Determine the [X, Y] coordinate at the center of the cell enclosing the given text.  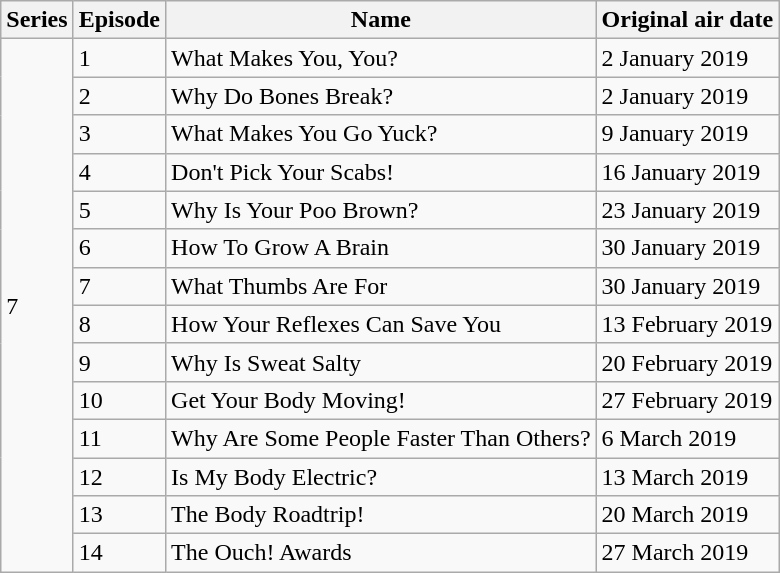
13 March 2019 [688, 477]
Why Are Some People Faster Than Others? [382, 438]
6 [119, 248]
Episode [119, 20]
The Body Roadtrip! [382, 515]
6 March 2019 [688, 438]
4 [119, 172]
16 January 2019 [688, 172]
13 [119, 515]
Get Your Body Moving! [382, 400]
9 [119, 362]
The Ouch! Awards [382, 553]
Why Is Your Poo Brown? [382, 210]
1 [119, 58]
5 [119, 210]
20 February 2019 [688, 362]
What Makes You, You? [382, 58]
9 January 2019 [688, 134]
Don't Pick Your Scabs! [382, 172]
8 [119, 324]
27 February 2019 [688, 400]
27 March 2019 [688, 553]
Original air date [688, 20]
Is My Body Electric? [382, 477]
3 [119, 134]
Series [37, 20]
14 [119, 553]
10 [119, 400]
11 [119, 438]
How Your Reflexes Can Save You [382, 324]
13 February 2019 [688, 324]
12 [119, 477]
What Makes You Go Yuck? [382, 134]
Name [382, 20]
What Thumbs Are For [382, 286]
23 January 2019 [688, 210]
20 March 2019 [688, 515]
2 [119, 96]
Why Is Sweat Salty [382, 362]
How To Grow A Brain [382, 248]
Why Do Bones Break? [382, 96]
